Provide the (x, y) coordinate of the cell's center where the given text is located.  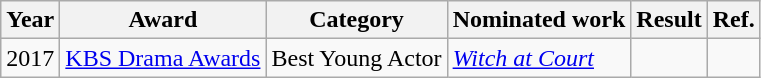
Year (30, 20)
2017 (30, 58)
Category (356, 20)
Best Young Actor (356, 58)
Ref. (734, 20)
Witch at Court (539, 58)
Nominated work (539, 20)
Award (163, 20)
KBS Drama Awards (163, 58)
Result (669, 20)
